Return [x, y] of the center of cell containing provided text 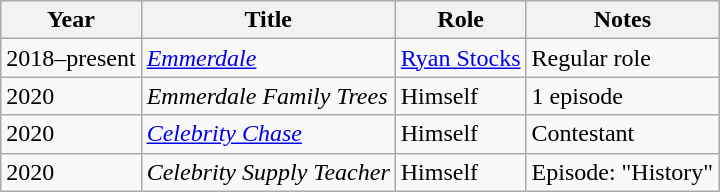
Year [71, 20]
Regular role [622, 58]
Ryan Stocks [460, 58]
Role [460, 20]
Notes [622, 20]
Emmerdale [268, 58]
1 episode [622, 96]
Celebrity Chase [268, 134]
Celebrity Supply Teacher [268, 172]
2018–present [71, 58]
Emmerdale Family Trees [268, 96]
Contestant [622, 134]
Title [268, 20]
Episode: "History" [622, 172]
